For the text-containing cell, return its midpoint in [x, y] coordinate format. 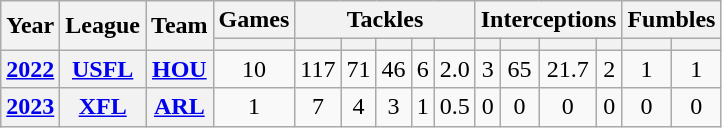
6 [422, 69]
Fumbles [672, 20]
HOU [180, 69]
Team [180, 26]
2023 [30, 107]
ARL [180, 107]
2022 [30, 69]
7 [318, 107]
USFL [103, 69]
Interceptions [548, 20]
4 [358, 107]
Games [254, 20]
65 [519, 69]
Tackles [385, 20]
League [103, 26]
XFL [103, 107]
46 [394, 69]
2 [610, 69]
71 [358, 69]
2.0 [454, 69]
10 [254, 69]
Year [30, 26]
117 [318, 69]
0.5 [454, 107]
21.7 [568, 69]
